Search for the cell housing the specified text and yield its [x, y] center coordinate. 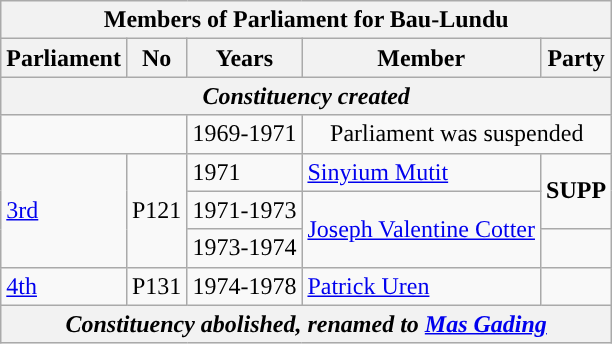
Joseph Valentine Cotter [422, 229]
No [156, 58]
P131 [156, 286]
Constituency abolished, renamed to Mas Gading [306, 324]
Patrick Uren [422, 286]
Parliament [64, 58]
3rd [64, 210]
Years [244, 58]
1971 [244, 172]
1969-1971 [244, 134]
Constituency created [306, 96]
Parliament was suspended [457, 134]
Party [576, 58]
4th [64, 286]
SUPP [576, 191]
1971-1973 [244, 210]
1974-1978 [244, 286]
Sinyium Mutit [422, 172]
P121 [156, 210]
1973-1974 [244, 248]
Members of Parliament for Bau-Lundu [306, 20]
Member [422, 58]
